Provide the [x, y] coordinate of the cell's center where the given text is located.  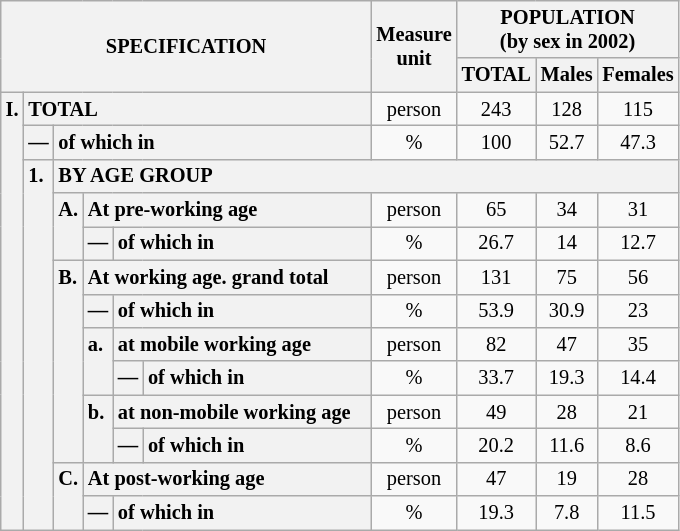
1. [38, 344]
19 [567, 479]
49 [496, 412]
Males [567, 75]
131 [496, 277]
POPULATION (by sex in 2002) [568, 29]
53.9 [496, 311]
30.9 [567, 311]
b. [98, 428]
12.7 [638, 243]
65 [496, 210]
C. [68, 496]
B. [68, 361]
33.7 [496, 378]
35 [638, 344]
11.5 [638, 513]
20.2 [496, 445]
14.4 [638, 378]
14 [567, 243]
31 [638, 210]
128 [567, 109]
11.6 [567, 445]
8.6 [638, 445]
I. [12, 311]
21 [638, 412]
BY AGE GROUP [366, 176]
7.8 [567, 513]
a. [98, 360]
82 [496, 344]
Females [638, 75]
56 [638, 277]
23 [638, 311]
A. [68, 226]
SPECIFICATION [186, 46]
47.3 [638, 142]
243 [496, 109]
100 [496, 142]
Measure unit [414, 46]
At pre-working age [227, 210]
75 [567, 277]
At post-working age [227, 479]
at non-mobile working age [242, 412]
34 [567, 210]
26.7 [496, 243]
At working age. grand total [227, 277]
at mobile working age [242, 344]
115 [638, 109]
52.7 [567, 142]
